Return [X, Y] of the center of cell containing provided text 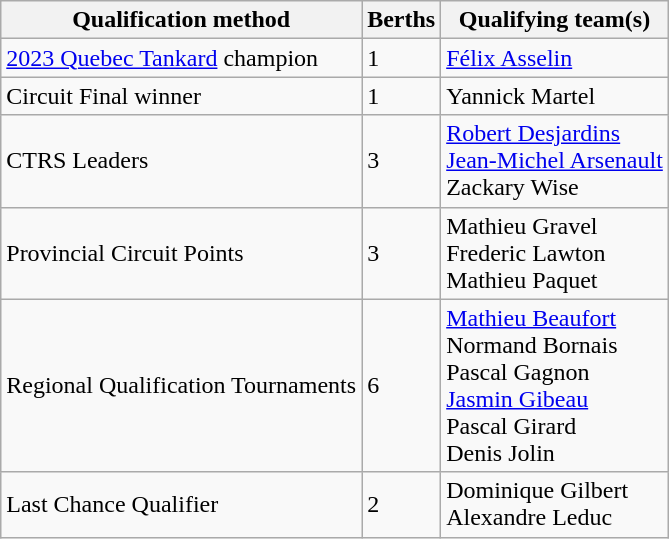
2 [402, 504]
2023 Quebec Tankard champion [182, 58]
Circuit Final winner [182, 96]
6 [402, 386]
Félix Asselin [555, 58]
Mathieu Gravel Frederic Lawton Mathieu Paquet [555, 253]
Berths [402, 20]
Qualifying team(s) [555, 20]
Dominique Gilbert Alexandre Leduc [555, 504]
Last Chance Qualifier [182, 504]
CTRS Leaders [182, 161]
Mathieu Beaufort Normand Bornais Pascal Gagnon Jasmin Gibeau Pascal Girard Denis Jolin [555, 386]
Yannick Martel [555, 96]
Robert Desjardins Jean-Michel Arsenault Zackary Wise [555, 161]
Qualification method [182, 20]
Provincial Circuit Points [182, 253]
Regional Qualification Tournaments [182, 386]
